Return the (X, Y) coordinate for the center point of the cell that contains the specified text.  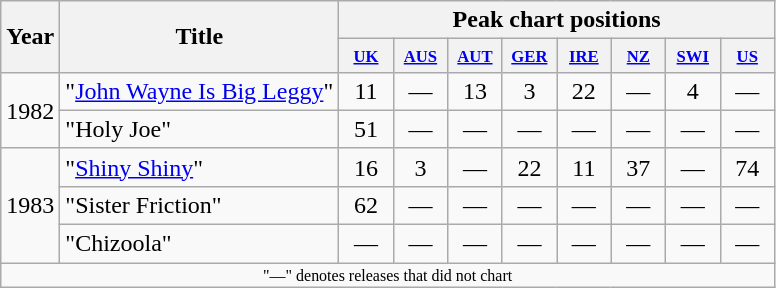
"John Wayne Is Big Leggy" (200, 91)
51 (366, 129)
"—" denotes releases that did not chart (388, 275)
SWI (693, 56)
UK (366, 56)
"Holy Joe" (200, 129)
"Sister Friction" (200, 205)
"Chizoola" (200, 244)
US (747, 56)
Year (30, 37)
IRE (584, 56)
GER (529, 56)
37 (638, 167)
"Shiny Shiny" (200, 167)
1982 (30, 110)
74 (747, 167)
62 (366, 205)
NZ (638, 56)
AUT (475, 56)
Peak chart positions (557, 20)
1983 (30, 205)
13 (475, 91)
4 (693, 91)
16 (366, 167)
Title (200, 37)
AUS (420, 56)
